For the text-containing cell, return its midpoint in (x, y) coordinate format. 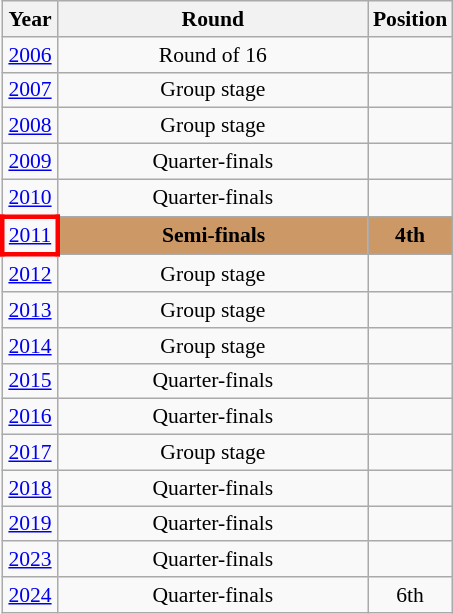
2015 (30, 381)
2023 (30, 560)
6th (410, 595)
2007 (30, 90)
2017 (30, 453)
Round of 16 (213, 55)
Position (410, 19)
4th (410, 236)
2012 (30, 274)
2024 (30, 595)
2016 (30, 417)
2013 (30, 310)
2010 (30, 198)
2009 (30, 162)
2006 (30, 55)
Year (30, 19)
2011 (30, 236)
Round (213, 19)
2018 (30, 488)
2019 (30, 524)
2008 (30, 126)
Semi-finals (213, 236)
2014 (30, 346)
